Determine the [X, Y] coordinate at the center of the cell enclosing the given text.  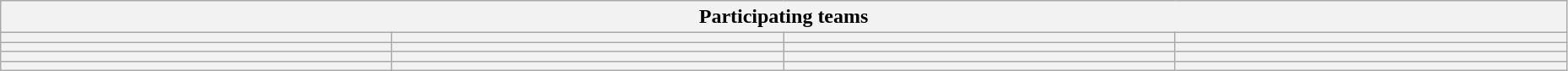
Participating teams [784, 17]
